Output the (x, y) coordinate of the center of the cell containing the given text.  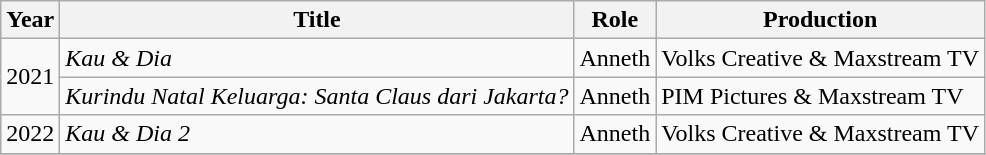
Kau & Dia 2 (317, 134)
PIM Pictures & Maxstream TV (820, 96)
2021 (30, 77)
Kurindu Natal Keluarga: Santa Claus dari Jakarta? (317, 96)
Kau & Dia (317, 58)
Year (30, 20)
Title (317, 20)
Role (615, 20)
2022 (30, 134)
Production (820, 20)
